Output the [x, y] coordinate of the center of the cell containing the given text.  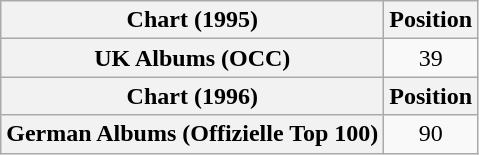
German Albums (Offizielle Top 100) [192, 134]
UK Albums (OCC) [192, 58]
39 [431, 58]
Chart (1996) [192, 96]
90 [431, 134]
Chart (1995) [192, 20]
